Detect which cell encompasses the target text, then output its [X, Y] center coordinate. 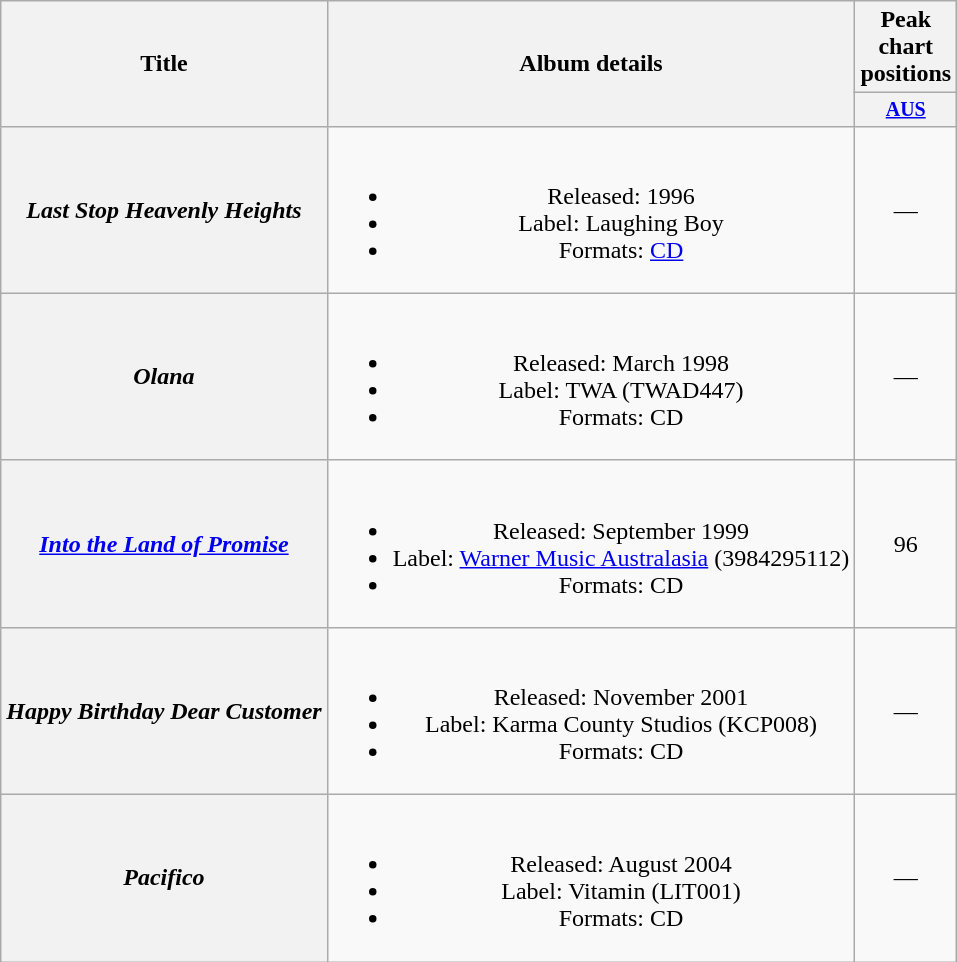
Olana [164, 376]
Peak chartpositions [906, 47]
Released: August 2004Label: Vitamin (LIT001)Formats: CD [591, 878]
Pacifico [164, 878]
Title [164, 64]
Released: 1996Label: Laughing BoyFormats: CD [591, 210]
Released: September 1999Label: Warner Music Australasia (3984295112)Formats: CD [591, 544]
96 [906, 544]
Into the Land of Promise [164, 544]
Happy Birthday Dear Customer [164, 710]
Released: March 1998Label: TWA (TWAD447)Formats: CD [591, 376]
Last Stop Heavenly Heights [164, 210]
Released: November 2001Label: Karma County Studios (KCP008)Formats: CD [591, 710]
AUS [906, 110]
Album details [591, 64]
